Output the [x, y] coordinate of the center of the cell containing the given text.  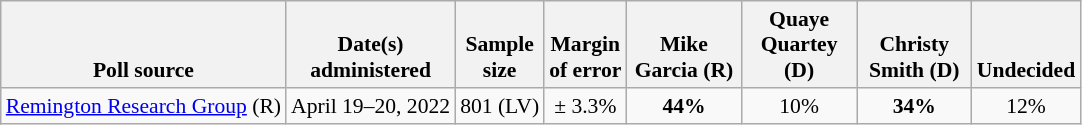
ChristySmith (D) [914, 44]
Samplesize [500, 44]
MikeGarcia (R) [684, 44]
801 (LV) [500, 106]
Undecided [1026, 44]
April 19–20, 2022 [370, 106]
Remington Research Group (R) [144, 106]
Date(s)administered [370, 44]
QuayeQuartey (D) [800, 44]
Marginof error [585, 44]
34% [914, 106]
10% [800, 106]
44% [684, 106]
Poll source [144, 44]
12% [1026, 106]
± 3.3% [585, 106]
